Determine the (X, Y) coordinate at the center of the cell enclosing the given text.  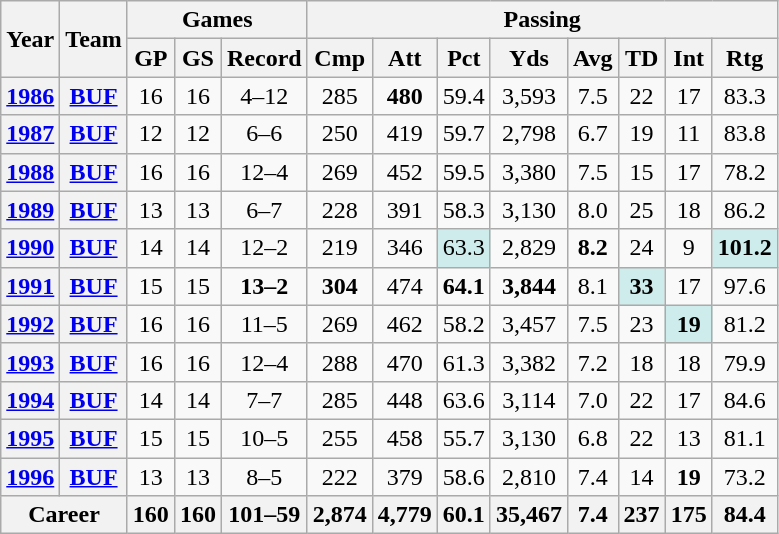
8–5 (264, 477)
2,798 (528, 134)
3,382 (528, 362)
7–7 (264, 400)
1991 (30, 286)
55.7 (464, 438)
2,874 (340, 515)
63.6 (464, 400)
452 (404, 172)
1996 (30, 477)
237 (642, 515)
84.6 (744, 400)
6.7 (592, 134)
250 (340, 134)
78.2 (744, 172)
4–12 (264, 96)
Cmp (340, 58)
81.1 (744, 438)
TD (642, 58)
3,457 (528, 324)
448 (404, 400)
Att (404, 58)
1989 (30, 210)
Rtg (744, 58)
59.5 (464, 172)
228 (340, 210)
Pct (464, 58)
391 (404, 210)
458 (404, 438)
1987 (30, 134)
60.1 (464, 515)
6–6 (264, 134)
8.1 (592, 286)
33 (642, 286)
1988 (30, 172)
101.2 (744, 248)
24 (642, 248)
73.2 (744, 477)
GS (198, 58)
1990 (30, 248)
6–7 (264, 210)
Passing (542, 20)
222 (340, 477)
2,829 (528, 248)
419 (404, 134)
2,810 (528, 477)
219 (340, 248)
3,593 (528, 96)
83.3 (744, 96)
11–5 (264, 324)
4,779 (404, 515)
10–5 (264, 438)
379 (404, 477)
58.3 (464, 210)
97.6 (744, 286)
Avg (592, 58)
25 (642, 210)
6.8 (592, 438)
83.8 (744, 134)
1992 (30, 324)
86.2 (744, 210)
81.2 (744, 324)
23 (642, 324)
Career (64, 515)
58.6 (464, 477)
3,844 (528, 286)
175 (688, 515)
7.2 (592, 362)
255 (340, 438)
1986 (30, 96)
3,380 (528, 172)
59.7 (464, 134)
1993 (30, 362)
79.9 (744, 362)
35,467 (528, 515)
1994 (30, 400)
462 (404, 324)
Games (217, 20)
61.3 (464, 362)
7.0 (592, 400)
288 (340, 362)
Int (688, 58)
8.2 (592, 248)
480 (404, 96)
63.3 (464, 248)
346 (404, 248)
9 (688, 248)
11 (688, 134)
GP (150, 58)
Year (30, 39)
1995 (30, 438)
8.0 (592, 210)
13–2 (264, 286)
Team (94, 39)
3,114 (528, 400)
Record (264, 58)
64.1 (464, 286)
470 (404, 362)
58.2 (464, 324)
12–2 (264, 248)
84.4 (744, 515)
59.4 (464, 96)
Yds (528, 58)
474 (404, 286)
101–59 (264, 515)
304 (340, 286)
